Provide the [X, Y] coordinate of the cell's center where the given text is located.  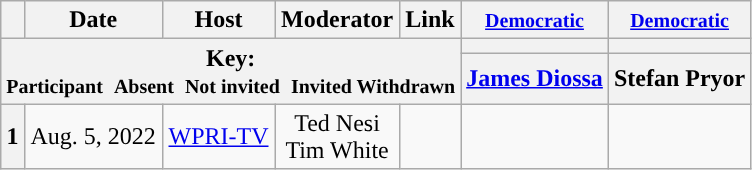
Date [93, 20]
1 [12, 136]
Ted NesiTim White [338, 136]
WPRI-TV [218, 136]
Stefan Pryor [679, 78]
Host [218, 20]
Link [430, 20]
Aug. 5, 2022 [93, 136]
James Diossa [535, 78]
Key: Participant Absent Not invited Invited Withdrawn [231, 72]
Moderator [338, 20]
